Provide the (X, Y) coordinate of the cell's center where the given text is located.  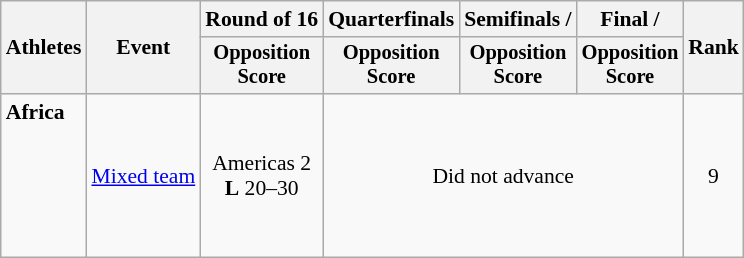
Athletes (44, 48)
9 (714, 176)
Quarterfinals (391, 19)
Rank (714, 48)
Mixed team (143, 176)
Africa (44, 176)
Round of 16 (262, 19)
Final / (630, 19)
Americas 2L 20–30 (262, 176)
Did not advance (503, 176)
Event (143, 48)
Semifinals / (518, 19)
